Pinpoint the cell where the given text exists, returning its (x, y) midpoint coordinate. 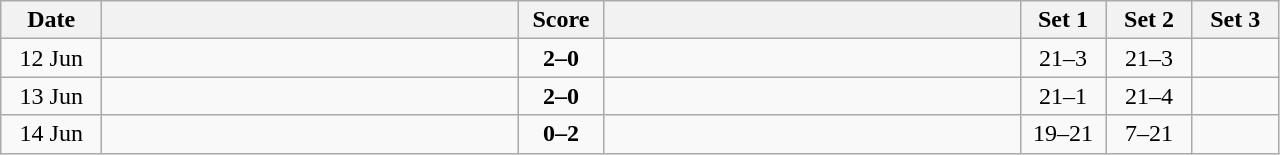
Date (52, 20)
21–4 (1149, 96)
Score (561, 20)
12 Jun (52, 58)
13 Jun (52, 96)
14 Jun (52, 134)
Set 1 (1063, 20)
Set 3 (1235, 20)
7–21 (1149, 134)
Set 2 (1149, 20)
21–1 (1063, 96)
19–21 (1063, 134)
0–2 (561, 134)
